Find where the given text appears and provide that cell's center as [x, y] coordinate. 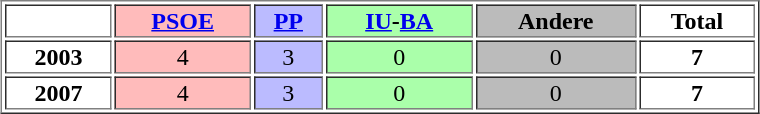
Total [696, 20]
IU-BA [399, 20]
PP [288, 20]
2007 [58, 92]
PSOE [183, 20]
Andere [556, 20]
2003 [58, 56]
